Locate the cell with the specified text and output its (x, y) center coordinate. 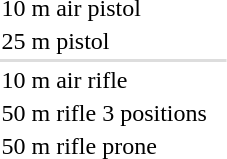
50 m rifle 3 positions (104, 113)
25 m pistol (104, 41)
10 m air rifle (104, 80)
